Provide the (x, y) coordinate of the cell's center where the given text is located.  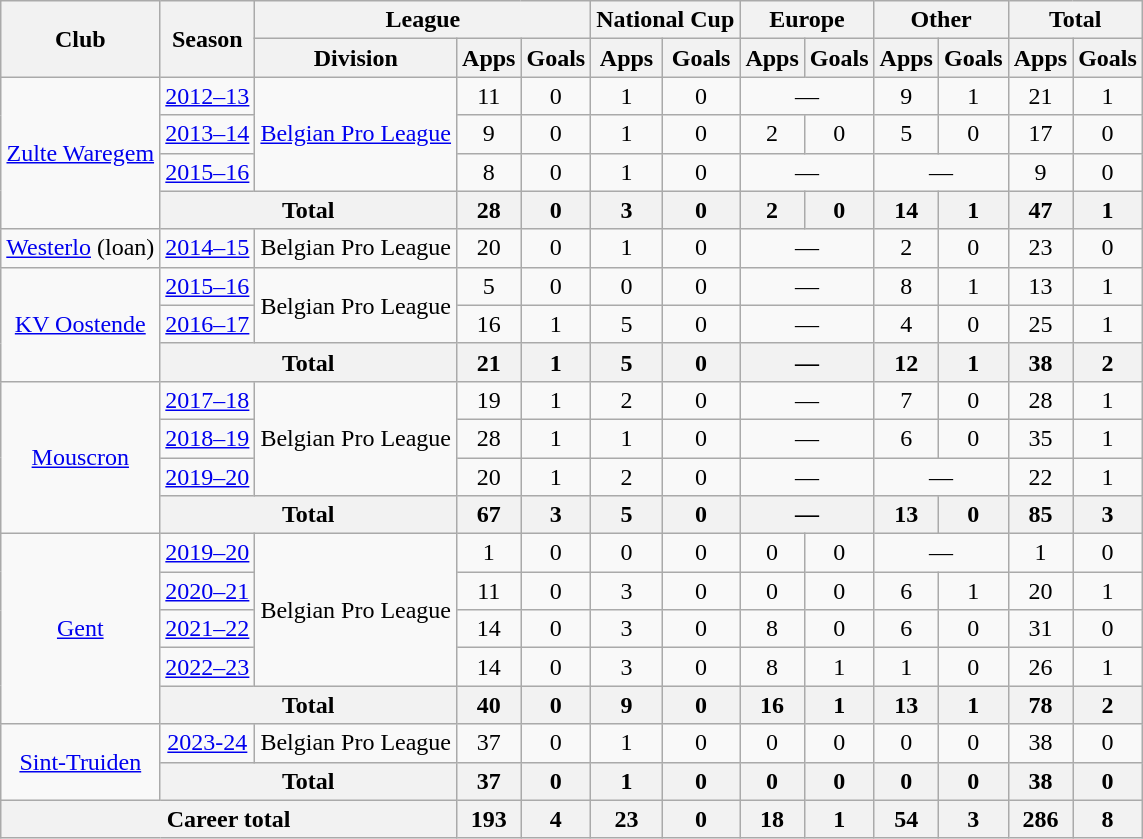
22 (1040, 477)
47 (1040, 210)
18 (772, 819)
Europe (807, 20)
Career total (229, 819)
40 (489, 705)
7 (906, 400)
Other (941, 20)
2014–15 (208, 248)
Club (80, 39)
17 (1040, 134)
2017–18 (208, 400)
31 (1040, 629)
78 (1040, 705)
2023-24 (208, 743)
KV Oostende (80, 324)
54 (906, 819)
2016–17 (208, 324)
193 (489, 819)
2012–13 (208, 96)
35 (1040, 438)
2020–21 (208, 591)
26 (1040, 667)
Westerlo (loan) (80, 248)
286 (1040, 819)
Division (356, 58)
National Cup (666, 20)
Zulte Waregem (80, 153)
85 (1040, 515)
19 (489, 400)
67 (489, 515)
Mouscron (80, 457)
2013–14 (208, 134)
2021–22 (208, 629)
Sint-Truiden (80, 762)
2018–19 (208, 438)
12 (906, 362)
2022–23 (208, 667)
Season (208, 39)
25 (1040, 324)
Gent (80, 629)
League (423, 20)
